Capture the cell that displays the provided text and extract its (X, Y) central coordinate. 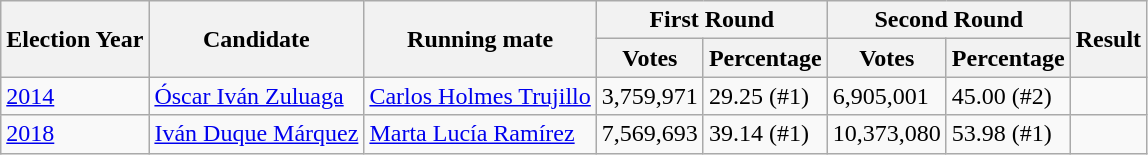
Result (1108, 39)
6,905,001 (886, 96)
2014 (75, 96)
Election Year (75, 39)
Óscar Iván Zuluaga (256, 96)
7,569,693 (650, 134)
Carlos Holmes Trujillo (480, 96)
2018 (75, 134)
53.98 (#1) (1008, 134)
Running mate (480, 39)
Second Round (948, 20)
39.14 (#1) (765, 134)
Candidate (256, 39)
10,373,080 (886, 134)
First Round (712, 20)
45.00 (#2) (1008, 96)
Marta Lucía Ramírez (480, 134)
3,759,971 (650, 96)
Iván Duque Márquez (256, 134)
29.25 (#1) (765, 96)
